Extract the [X, Y] coordinate from the center of the cell holding the provided text.  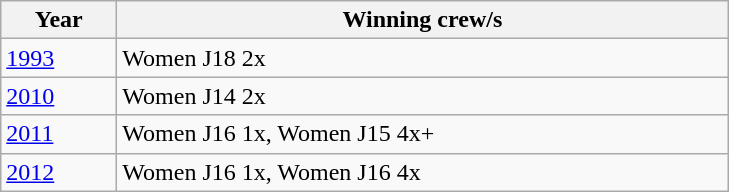
2012 [59, 172]
1993 [59, 58]
Women J16 1x, Women J15 4x+ [422, 134]
Women J14 2x [422, 96]
2010 [59, 96]
Winning crew/s [422, 20]
Year [59, 20]
Women J16 1x, Women J16 4x [422, 172]
2011 [59, 134]
Women J18 2x [422, 58]
